Pinpoint the cell where the given text exists, returning its [X, Y] midpoint coordinate. 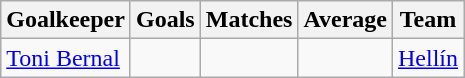
Goals [165, 20]
Team [428, 20]
Matches [249, 20]
Toni Bernal [66, 58]
Hellín [428, 58]
Average [346, 20]
Goalkeeper [66, 20]
